Pinpoint the cell where the given text exists, returning its (X, Y) midpoint coordinate. 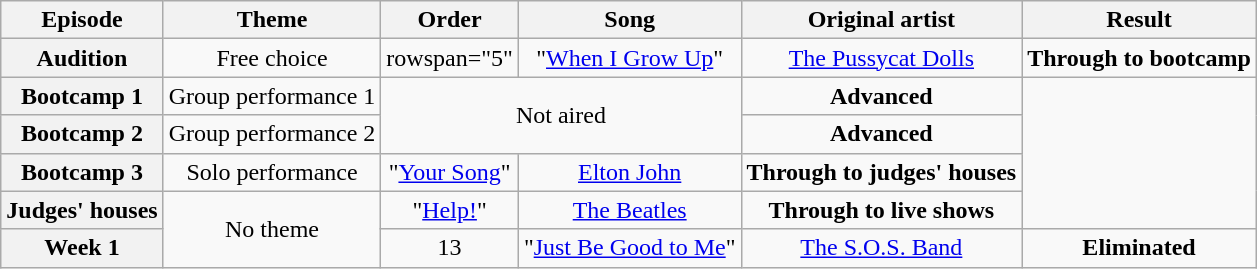
The S.O.S. Band (882, 248)
Judges' houses (82, 210)
Through to judges' houses (882, 172)
Group performance 1 (272, 96)
Week 1 (82, 248)
Order (450, 20)
Audition (82, 58)
13 (450, 248)
Through to live shows (882, 210)
No theme (272, 229)
Eliminated (1140, 248)
Result (1140, 20)
Free choice (272, 58)
rowspan="5" (450, 58)
Bootcamp 3 (82, 172)
"When I Grow Up" (630, 58)
Not aired (561, 115)
Bootcamp 2 (82, 134)
Song (630, 20)
Group performance 2 (272, 134)
"Just Be Good to Me" (630, 248)
Theme (272, 20)
Original artist (882, 20)
"Help!" (450, 210)
Elton John (630, 172)
The Beatles (630, 210)
Episode (82, 20)
Bootcamp 1 (82, 96)
Solo performance (272, 172)
"Your Song" (450, 172)
Through to bootcamp (1140, 58)
The Pussycat Dolls (882, 58)
